Detect which cell encompasses the target text, then output its (X, Y) center coordinate. 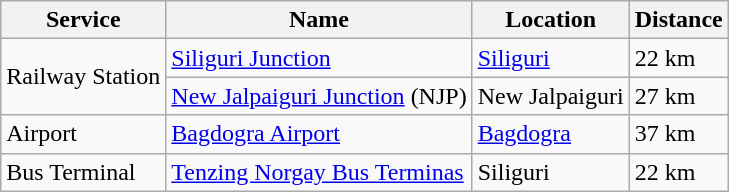
Distance (678, 20)
Railway Station (84, 77)
Name (319, 20)
Location (550, 20)
37 km (678, 134)
Bagdogra Airport (319, 134)
Bagdogra (550, 134)
New Jalpaiguri Junction (NJP) (319, 96)
Bus Terminal (84, 172)
Siliguri Junction (319, 58)
Tenzing Norgay Bus Terminas (319, 172)
27 km (678, 96)
Airport (84, 134)
New Jalpaiguri (550, 96)
Service (84, 20)
